Capture the cell that displays the provided text and extract its [x, y] central coordinate. 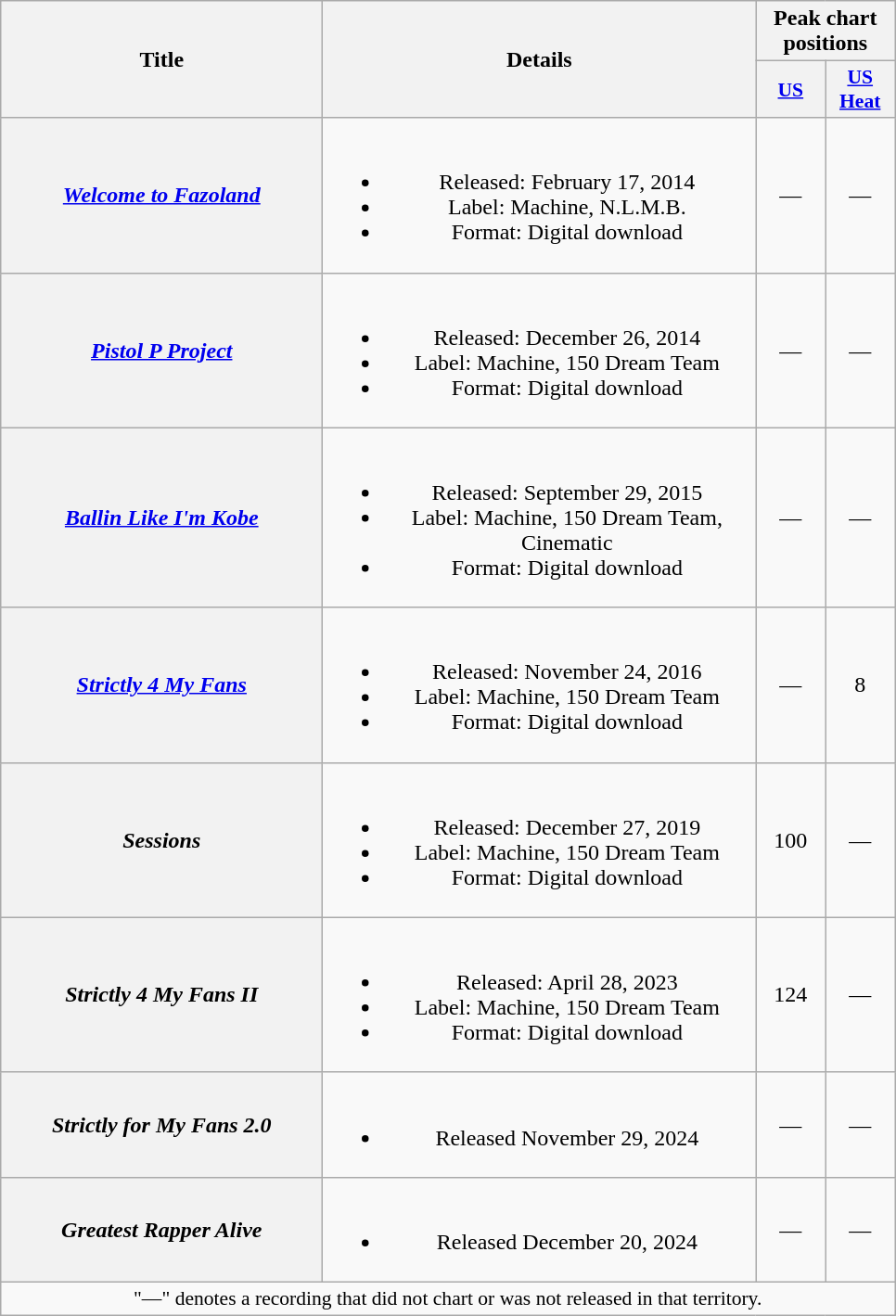
Released: December 27, 2019Label: Machine, 150 Dream TeamFormat: Digital download [540, 840]
Strictly 4 My Fans II [161, 994]
Released: December 26, 2014Label: Machine, 150 Dream TeamFormat: Digital download [540, 351]
Ballin Like I'm Kobe [161, 517]
Released: April 28, 2023Label: Machine, 150 Dream TeamFormat: Digital download [540, 994]
Released: February 17, 2014Label: Machine, N.L.M.B.Format: Digital download [540, 195]
Released: November 24, 2016Label: Machine, 150 Dream TeamFormat: Digital download [540, 684]
Peak chart positions [826, 32]
Released: September 29, 2015Label: Machine, 150 Dream Team, CinematicFormat: Digital download [540, 517]
US [790, 89]
Greatest Rapper Alive [161, 1230]
Details [540, 59]
Title [161, 59]
Sessions [161, 840]
124 [790, 994]
"—" denotes a recording that did not chart or was not released in that territory. [448, 1298]
8 [861, 684]
Released November 29, 2024 [540, 1124]
100 [790, 840]
Strictly 4 My Fans [161, 684]
Released December 20, 2024 [540, 1230]
Strictly for My Fans 2.0 [161, 1124]
USHeat [861, 89]
Welcome to Fazoland [161, 195]
Pistol P Project [161, 351]
